Locate the cell with the specified text and output its [x, y] center coordinate. 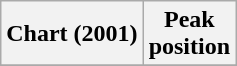
Chart (2001) [72, 34]
Peakposition [189, 34]
